Determine the [x, y] coordinate at the center of the cell enclosing the given text.  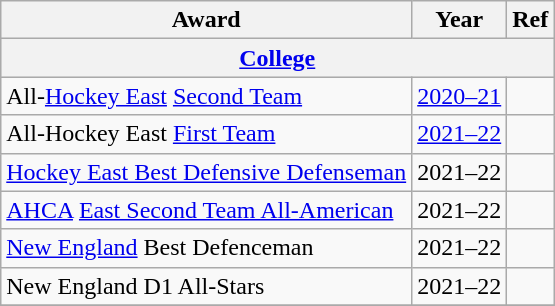
New England Best Defenceman [206, 248]
New England D1 All-Stars [206, 286]
Award [206, 20]
Ref [530, 20]
All-Hockey East First Team [206, 134]
College [278, 58]
Year [460, 20]
Hockey East Best Defensive Defenseman [206, 172]
All-Hockey East Second Team [206, 96]
AHCA East Second Team All-American [206, 210]
2020–21 [460, 96]
